Capture the cell that displays the provided text and extract its [x, y] central coordinate. 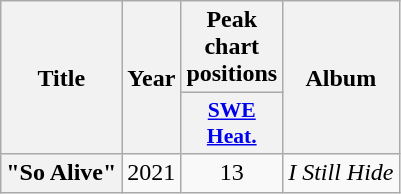
"So Alive" [62, 173]
2021 [152, 173]
Album [341, 78]
SWEHeat. [232, 124]
I Still Hide [341, 173]
Year [152, 78]
Peak chart positions [232, 47]
13 [232, 173]
Title [62, 78]
